Extract the (x, y) coordinate from the center of the cell holding the provided text.  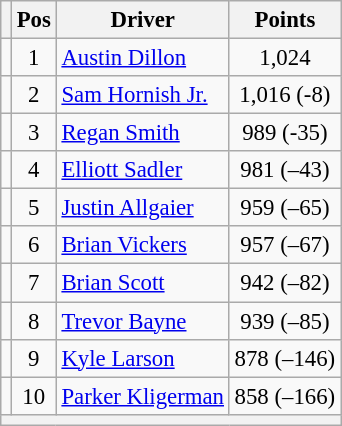
878 (–146) (284, 358)
6 (34, 245)
4 (34, 170)
939 (–85) (284, 321)
3 (34, 133)
1,016 (-8) (284, 95)
9 (34, 358)
Justin Allgaier (142, 208)
957 (–67) (284, 245)
Brian Vickers (142, 245)
Kyle Larson (142, 358)
Austin Dillon (142, 58)
2 (34, 95)
Regan Smith (142, 133)
Brian Scott (142, 283)
5 (34, 208)
1,024 (284, 58)
Pos (34, 20)
1 (34, 58)
959 (–65) (284, 208)
Sam Hornish Jr. (142, 95)
Elliott Sadler (142, 170)
10 (34, 396)
981 (–43) (284, 170)
858 (–166) (284, 396)
942 (–82) (284, 283)
Driver (142, 20)
Points (284, 20)
8 (34, 321)
Parker Kligerman (142, 396)
7 (34, 283)
989 (-35) (284, 133)
Trevor Bayne (142, 321)
